Pinpoint the cell where the given text exists, returning its (X, Y) midpoint coordinate. 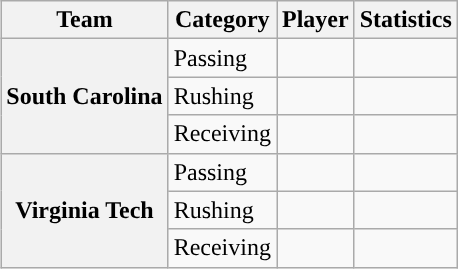
Statistics (406, 20)
Player (315, 20)
Team (84, 20)
Category (222, 20)
South Carolina (84, 96)
Virginia Tech (84, 210)
